For the text-containing cell, return its midpoint in (X, Y) coordinate format. 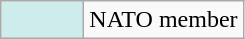
NATO member (164, 20)
